Search for the cell housing the specified text and yield its [X, Y] center coordinate. 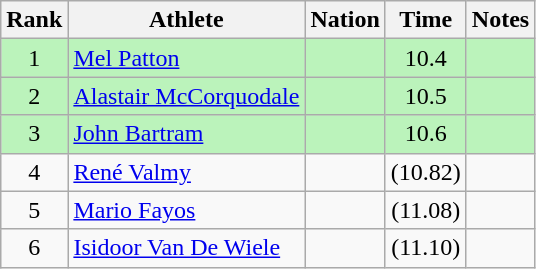
10.5 [426, 96]
Notes [500, 20]
Athlete [186, 20]
(11.08) [426, 210]
John Bartram [186, 134]
10.6 [426, 134]
Time [426, 20]
Alastair McCorquodale [186, 96]
2 [34, 96]
Mario Fayos [186, 210]
René Valmy [186, 172]
4 [34, 172]
Nation [345, 20]
5 [34, 210]
Rank [34, 20]
10.4 [426, 58]
(11.10) [426, 248]
1 [34, 58]
(10.82) [426, 172]
6 [34, 248]
Isidoor Van De Wiele [186, 248]
3 [34, 134]
Mel Patton [186, 58]
